From the cell containing the given text, extract its center point as (X, Y) coordinate. 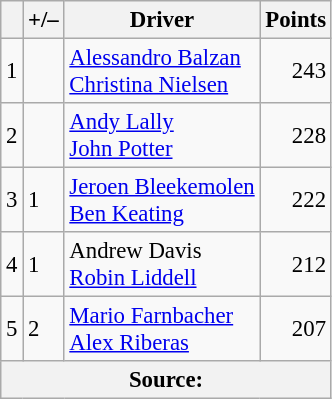
Mario Farnbacher Alex Riberas (162, 330)
5 (12, 330)
222 (296, 200)
Alessandro Balzan Christina Nielsen (162, 72)
207 (296, 330)
212 (296, 264)
Jeroen Bleekemolen Ben Keating (162, 200)
Andrew Davis Robin Liddell (162, 264)
4 (12, 264)
3 (12, 200)
243 (296, 72)
+/– (44, 20)
Points (296, 20)
Driver (162, 20)
228 (296, 136)
Andy Lally John Potter (162, 136)
